From the cell containing the given text, extract its center point as (X, Y) coordinate. 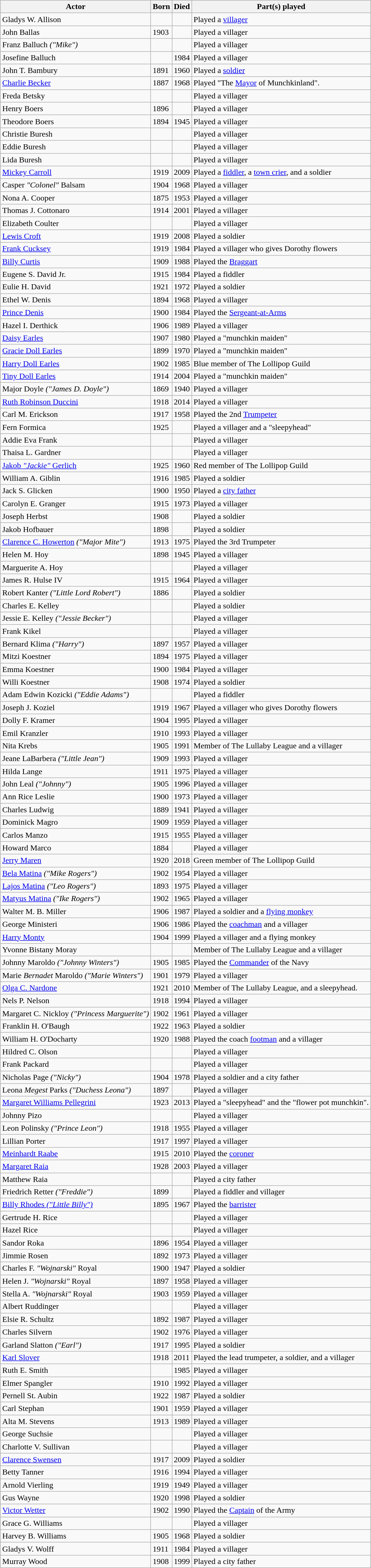
Hazel I. Derthick (76, 325)
Played the coroner (281, 1153)
Nicholas Page ("Nicky") (76, 1077)
1949 (182, 1485)
2001 (182, 211)
1947 (182, 1268)
Carolyn E. Granger (76, 504)
Stella A. "Wojnarski" Royal (76, 1294)
Olga C. Nardone (76, 988)
Mickey Carroll (76, 172)
1970 (182, 351)
Nita Krebs (76, 746)
William H. O'Docharty (76, 1039)
William A. Giblin (76, 478)
Lida Buresh (76, 160)
Ethel W. Denis (76, 300)
Johnny Maroldo ("Johnny Winters") (76, 962)
1979 (182, 975)
Leona Megest Parks ("Duchess Leona") (76, 1090)
Hildred C. Olson (76, 1052)
Friedrich Retter ("Freddie") (76, 1192)
Matyus Matina ("Ike Rogers") (76, 899)
Betty Tanner (76, 1472)
1875 (161, 198)
Matthew Raia (76, 1179)
Ann Rice Leslie (76, 797)
Bernard Klima ("Harry") (76, 644)
Bela Matina ("Mike Rogers") (76, 873)
1889 (161, 810)
Frank Cucksey (76, 249)
1965 (182, 899)
Jessie E. Kelley ("Jessie Becker") (76, 618)
Casper "Colonel" Balsam (76, 185)
1957 (182, 644)
Henry Boers (76, 108)
Franklin H. O'Baugh (76, 1026)
John Ballas (76, 32)
Karl Slover (76, 1357)
Played the coachman and a villager (281, 924)
Helen M. Hoy (76, 554)
Jakob "Jackie" Gerlich (76, 465)
Gertrude H. Rice (76, 1217)
Elsie R. Schultz (76, 1319)
Thaisa L. Gardner (76, 453)
Played the coach footman and a villager (281, 1039)
Played a fiddler and villager (281, 1192)
1997 (182, 1141)
1990 (182, 1510)
John Leal ("Johnny") (76, 784)
Died (182, 7)
Hazel Rice (76, 1230)
2011 (182, 1357)
Albert Ruddinger (76, 1306)
Walter M. B. Miller (76, 911)
Eugene S. David Jr. (76, 274)
Josefine Balluch (76, 58)
Margaret C. Nickloy ("Princess Marguerite") (76, 1014)
Carlos Manzo (76, 835)
Lewis Croft (76, 236)
Member of The Lullaby League, and a sleepyhead. (281, 988)
Harry Doll Earles (76, 363)
Eddie Buresh (76, 147)
Alta M. Stevens (76, 1421)
Carl Stephan (76, 1409)
Thomas J. Cottonaro (76, 211)
Christie Buresh (76, 134)
Played a fiddler, a town crier, and a soldier (281, 172)
Murray Wood (76, 1561)
Played the lead trumpeter, a soldier, and a villager (281, 1357)
Nona A. Cooper (76, 198)
Harry Monty (76, 937)
1941 (182, 810)
Victor Wetter (76, 1510)
Johnny Pizo (76, 1115)
Mitzi Koestner (76, 657)
Willi Koestner (76, 682)
Robert Kanter ("Little Lord Robert") (76, 593)
1964 (182, 580)
Charlie Becker (76, 83)
Elizabeth Coulter (76, 223)
1992 (182, 1383)
1950 (182, 491)
Jerry Maren (76, 861)
1996 (182, 784)
Frank Kikel (76, 631)
Joseph Herbst (76, 516)
Clarence C. Howerton ("Major Mite") (76, 542)
1923 (161, 1103)
Daisy Earles (76, 338)
Adam Edwin Kozicki ("Eddie Adams") (76, 695)
Major Doyle ("James D. Doyle") (76, 389)
Clarence Swensen (76, 1460)
Played a "sleepyhead" and the "flower pot munchkin". (281, 1103)
Played the Sergeant-at-Arms (281, 312)
Billy Curtis (76, 262)
1869 (161, 389)
Gracie Doll Earles (76, 351)
Charles Ludwig (76, 810)
1953 (182, 198)
Frank Packard (76, 1064)
Joseph J. Koziel (76, 707)
Played the barrister (281, 1205)
2003 (182, 1166)
Theodore Boers (76, 121)
Played a villager and a flying monkey (281, 937)
Sandor Roka (76, 1243)
Eulie H. David (76, 287)
Charlotte V. Sullivan (76, 1447)
Born (161, 7)
Nels P. Nelson (76, 1001)
Played the 2nd Trumpeter (281, 415)
Yvonne Bistany Moray (76, 950)
Red member of The Lollipop Guild (281, 465)
1884 (161, 848)
1986 (182, 924)
Jimmie Rosen (76, 1256)
Gladys W. Allison (76, 19)
Jakob Hofbauer (76, 529)
Arnold Vierling (76, 1485)
Played the Captain of the Army (281, 1510)
Green member of The Lollipop Guild (281, 861)
Margaret Raia (76, 1166)
Leon Polinsky ("Prince Leon") (76, 1128)
Ruth Robinson Duccini (76, 402)
George Suchsie (76, 1434)
Gladys V. Wolff (76, 1549)
Charles E. Kelley (76, 606)
1886 (161, 593)
1980 (182, 338)
1940 (182, 389)
Played the Braggart (281, 262)
Blue member of The Lollipop Guild (281, 363)
Played a villager and a "sleepyhead" (281, 427)
Played the 3rd Trumpeter (281, 542)
Fern Formica (76, 427)
Margaret Williams Pellegrini (76, 1103)
Howard Marco (76, 848)
Carl M. Erickson (76, 415)
Dolly F. Kramer (76, 720)
1895 (161, 1205)
1961 (182, 1014)
Ruth E. Smith (76, 1370)
2014 (182, 402)
Lillian Porter (76, 1141)
Meinhardt Raabe (76, 1153)
1974 (182, 682)
Harvey B. Williams (76, 1536)
Charles F. "Wojnarski" Royal (76, 1268)
2008 (182, 236)
George Ministeri (76, 924)
Helen J. "Wojnarski" Royal (76, 1281)
1972 (182, 287)
Played a soldier and a flying monkey (281, 911)
2018 (182, 861)
1998 (182, 1498)
Lajos Matina ("Leo Rogers") (76, 886)
1893 (161, 886)
Prince Denis (76, 312)
1928 (161, 1166)
Hilda Lange (76, 771)
Freda Betsky (76, 96)
Played the Commander of the Navy (281, 962)
1976 (182, 1332)
Actor (76, 7)
Marie Bernadet Maroldo ("Marie Winters") (76, 975)
Emil Kranzler (76, 733)
Jack S. Glicken (76, 491)
Billy Rhodes ("Little Billy") (76, 1205)
1891 (161, 70)
1907 (161, 338)
1963 (182, 1026)
Franz Balluch ("Mike") (76, 45)
Garland Slatton ("Earl") (76, 1345)
Emma Koestner (76, 669)
Jeane LaBarbera ("Little Jean") (76, 758)
Elmer Spangler (76, 1383)
Played "The Mayor of Munchkinland". (281, 83)
James R. Hulse IV (76, 580)
Dominick Magro (76, 822)
1991 (182, 746)
Gus Wayne (76, 1498)
Marguerite A. Hoy (76, 568)
2013 (182, 1103)
1887 (161, 83)
2004 (182, 376)
Grace G. Williams (76, 1523)
Addie Eva Frank (76, 440)
Tiny Doll Earles (76, 376)
Part(s) played (281, 7)
Charles Silvern (76, 1332)
Played a soldier and a city father (281, 1077)
1978 (182, 1077)
Pernell St. Aubin (76, 1396)
John T. Bambury (76, 70)
